Pinpoint the cell where the given text exists, returning its [X, Y] midpoint coordinate. 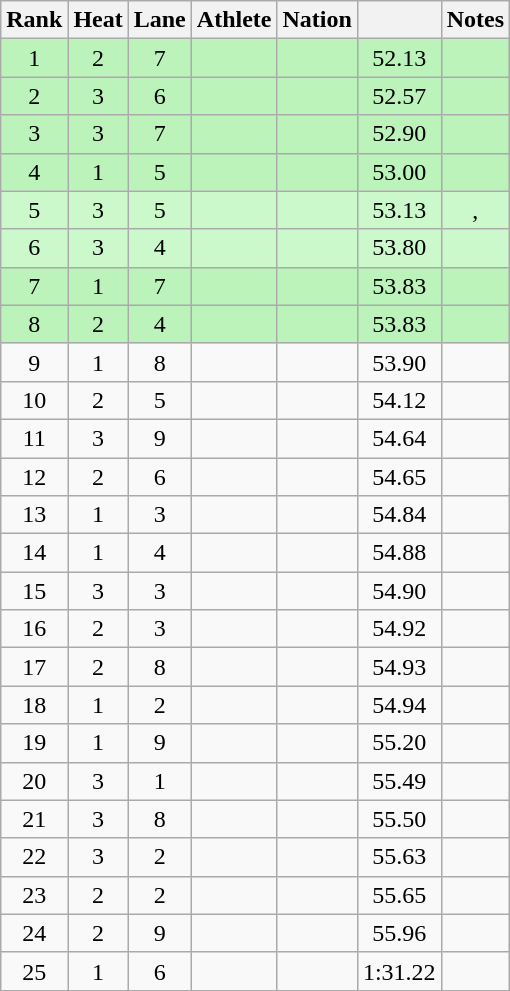
55.63 [399, 857]
54.92 [399, 629]
1:31.22 [399, 971]
Heat [98, 20]
55.65 [399, 895]
54.88 [399, 553]
, [475, 210]
55.96 [399, 933]
55.20 [399, 743]
Lane [160, 20]
53.00 [399, 172]
24 [34, 933]
52.13 [399, 58]
14 [34, 553]
54.93 [399, 667]
Notes [475, 20]
25 [34, 971]
20 [34, 781]
54.64 [399, 438]
18 [34, 705]
54.65 [399, 477]
55.49 [399, 781]
52.90 [399, 134]
54.12 [399, 400]
55.50 [399, 819]
53.80 [399, 248]
54.90 [399, 591]
21 [34, 819]
53.90 [399, 362]
Athlete [234, 20]
19 [34, 743]
22 [34, 857]
Nation [317, 20]
17 [34, 667]
23 [34, 895]
12 [34, 477]
15 [34, 591]
16 [34, 629]
54.84 [399, 515]
52.57 [399, 96]
54.94 [399, 705]
13 [34, 515]
11 [34, 438]
Rank [34, 20]
10 [34, 400]
53.13 [399, 210]
